Pinpoint the cell where the given text exists, returning its (x, y) midpoint coordinate. 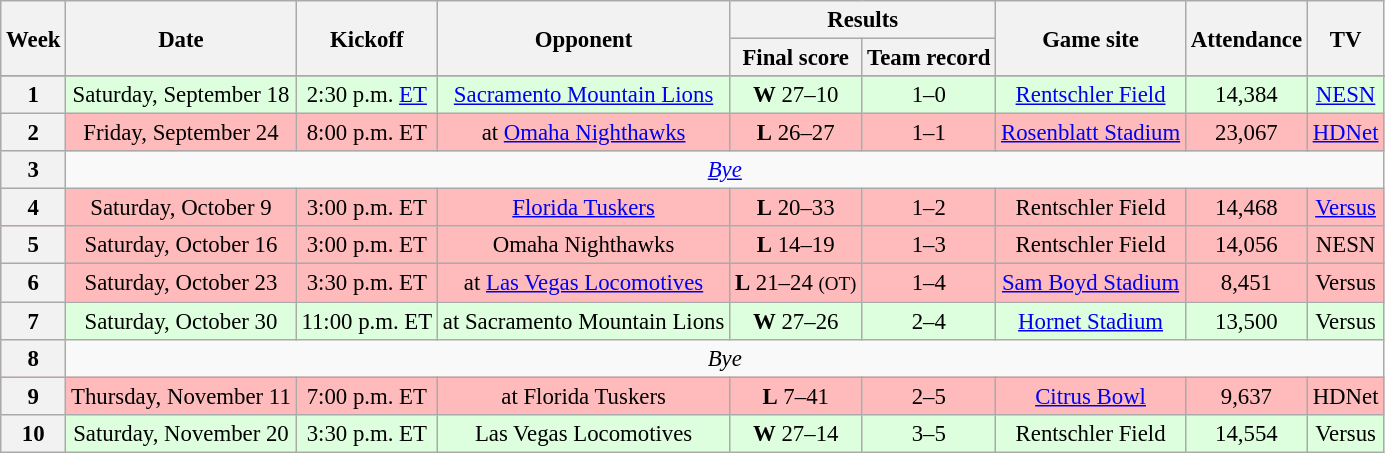
Game site (1091, 38)
Results (863, 20)
1–2 (929, 208)
1–1 (929, 133)
L 14–19 (796, 245)
Thursday, November 11 (181, 396)
Final score (796, 58)
Team record (929, 58)
W 27–10 (796, 95)
Opponent (583, 38)
6 (34, 283)
Hornet Stadium (1091, 321)
2–4 (929, 321)
Citrus Bowl (1091, 396)
14,554 (1246, 433)
3–5 (929, 433)
Omaha Nighthawks (583, 245)
9,637 (1246, 396)
Sacramento Mountain Lions (583, 95)
14,056 (1246, 245)
Week (34, 38)
8,451 (1246, 283)
2–5 (929, 396)
14,384 (1246, 95)
Attendance (1246, 38)
10 (34, 433)
Date (181, 38)
L 21–24 (OT) (796, 283)
1 (34, 95)
8:00 p.m. ET (366, 133)
2 (34, 133)
at Las Vegas Locomotives (583, 283)
2:30 p.m. ET (366, 95)
9 (34, 396)
23,067 (1246, 133)
1–4 (929, 283)
Friday, September 24 (181, 133)
Saturday, October 30 (181, 321)
TV (1345, 38)
7:00 p.m. ET (366, 396)
4 (34, 208)
Kickoff (366, 38)
W 27–14 (796, 433)
1–0 (929, 95)
Saturday, September 18 (181, 95)
Rosenblatt Stadium (1091, 133)
Florida Tuskers (583, 208)
at Omaha Nighthawks (583, 133)
7 (34, 321)
Saturday, November 20 (181, 433)
L 20–33 (796, 208)
Saturday, October 16 (181, 245)
L 26–27 (796, 133)
at Sacramento Mountain Lions (583, 321)
14,468 (1246, 208)
3 (34, 170)
Las Vegas Locomotives (583, 433)
W 27–26 (796, 321)
11:00 p.m. ET (366, 321)
Saturday, October 9 (181, 208)
5 (34, 245)
13,500 (1246, 321)
Sam Boyd Stadium (1091, 283)
L 7–41 (796, 396)
8 (34, 358)
at Florida Tuskers (583, 396)
1–3 (929, 245)
Saturday, October 23 (181, 283)
